Provide the (x, y) coordinate of the cell's center where the given text is located.  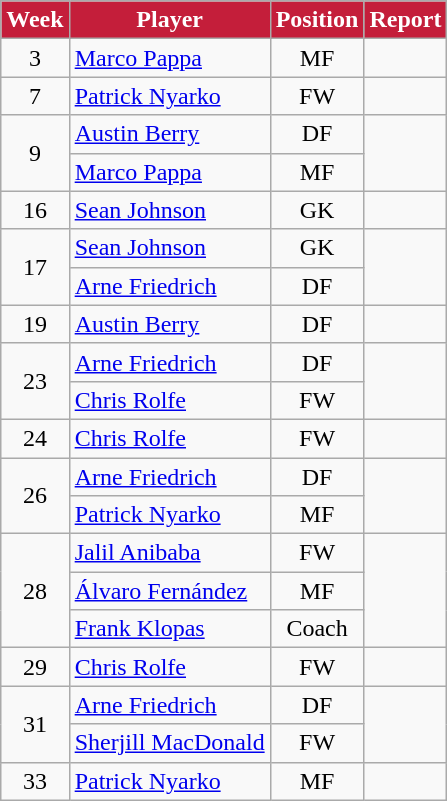
Coach (317, 629)
Report (406, 20)
29 (35, 667)
Player (170, 20)
19 (35, 324)
24 (35, 438)
31 (35, 724)
Frank Klopas (170, 629)
Álvaro Fernández (170, 591)
17 (35, 267)
23 (35, 381)
26 (35, 496)
16 (35, 210)
28 (35, 591)
7 (35, 96)
Position (317, 20)
Week (35, 20)
3 (35, 58)
33 (35, 781)
Jalil Anibaba (170, 553)
9 (35, 153)
Sherjill MacDonald (170, 743)
